Provide the [x, y] coordinate of the cell's center where the given text is located.  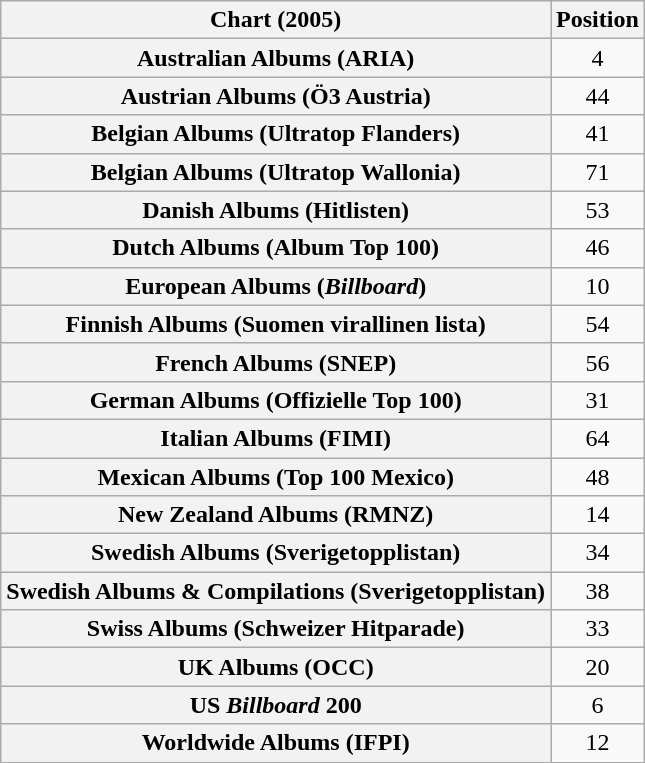
12 [598, 743]
71 [598, 172]
41 [598, 134]
31 [598, 400]
Belgian Albums (Ultratop Wallonia) [276, 172]
53 [598, 210]
Danish Albums (Hitlisten) [276, 210]
54 [598, 324]
33 [598, 629]
New Zealand Albums (RMNZ) [276, 515]
20 [598, 667]
French Albums (SNEP) [276, 362]
64 [598, 438]
56 [598, 362]
Chart (2005) [276, 20]
Swiss Albums (Schweizer Hitparade) [276, 629]
Finnish Albums (Suomen virallinen lista) [276, 324]
Mexican Albums (Top 100 Mexico) [276, 477]
Italian Albums (FIMI) [276, 438]
Australian Albums (ARIA) [276, 58]
UK Albums (OCC) [276, 667]
10 [598, 286]
German Albums (Offizielle Top 100) [276, 400]
34 [598, 553]
European Albums (Billboard) [276, 286]
Worldwide Albums (IFPI) [276, 743]
Belgian Albums (Ultratop Flanders) [276, 134]
46 [598, 248]
Austrian Albums (Ö3 Austria) [276, 96]
44 [598, 96]
Position [598, 20]
Swedish Albums & Compilations (Sverigetopplistan) [276, 591]
4 [598, 58]
Dutch Albums (Album Top 100) [276, 248]
38 [598, 591]
US Billboard 200 [276, 705]
Swedish Albums (Sverigetopplistan) [276, 553]
48 [598, 477]
6 [598, 705]
14 [598, 515]
